Identify which cell holds the provided text, then report its (X, Y) central coordinate. 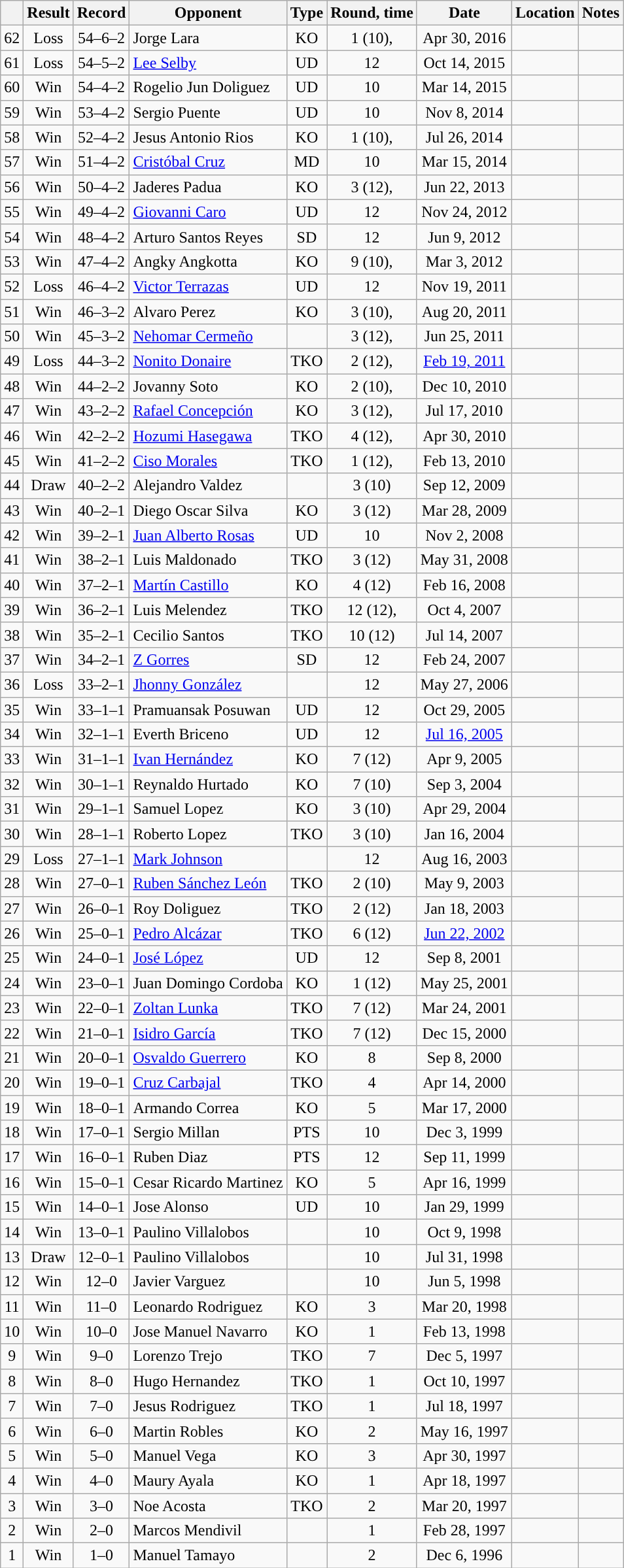
Everth Briceno (208, 735)
Nonito Donaire (208, 361)
MD (306, 162)
Diego Oscar Silva (208, 510)
22–0–1 (101, 1008)
Nov 19, 2011 (464, 286)
Apr 18, 1997 (464, 1480)
45 (12, 461)
Sergio Millan (208, 1133)
Z Gorres (208, 659)
Dec 3, 1999 (464, 1133)
Mar 3, 2012 (464, 261)
10 (12) (372, 635)
20 (12, 1082)
Rafael Concepción (208, 411)
59 (12, 112)
Mar 20, 1998 (464, 1307)
1–0 (101, 1556)
Armando Correa (208, 1108)
60 (12, 88)
Zoltan Lunka (208, 1008)
Roy Doliguez (208, 909)
42 (12, 535)
41 (12, 560)
Feb 16, 2008 (464, 585)
1 (12) (372, 983)
Hugo Hernandez (208, 1381)
Apr 30, 2016 (464, 38)
32–1–1 (101, 735)
Alvaro Perez (208, 312)
Javier Varguez (208, 1282)
25–0–1 (101, 933)
Jan 18, 2003 (464, 909)
Oct 9, 1998 (464, 1232)
Jul 31, 1998 (464, 1257)
Sep 8, 2001 (464, 958)
1 (12), (372, 461)
Jesus Antonio Rios (208, 137)
Jun 22, 2013 (464, 187)
Angky Angkotta (208, 261)
15–0–1 (101, 1182)
34 (12, 735)
Martin Robles (208, 1431)
Jaderes Padua (208, 187)
Jul 17, 2010 (464, 411)
6–0 (101, 1431)
3–0 (101, 1505)
Apr 29, 2004 (464, 809)
40–2–2 (101, 486)
38–2–1 (101, 560)
2 (10), (372, 386)
38 (12, 635)
2 (10) (372, 884)
40–2–1 (101, 510)
Jan 16, 2004 (464, 834)
26–0–1 (101, 909)
17–0–1 (101, 1133)
Dec 10, 2010 (464, 386)
Oct 4, 2007 (464, 610)
Jhonny González (208, 684)
Jun 5, 1998 (464, 1282)
4 (12) (372, 585)
Pramuansak Posuwan (208, 709)
Jan 29, 1999 (464, 1207)
17 (12, 1158)
53–4–2 (101, 112)
47 (12, 411)
20–0–1 (101, 1058)
Location (545, 13)
23 (12, 1008)
Jesus Rodriguez (208, 1406)
Martín Castillo (208, 585)
28–1–1 (101, 834)
Mar 14, 2015 (464, 88)
May 31, 2008 (464, 560)
Cesar Ricardo Martinez (208, 1182)
6 (12) (372, 933)
9–0 (101, 1356)
15 (12, 1207)
44–2–2 (101, 386)
Osvaldo Guerrero (208, 1058)
37–2–1 (101, 585)
35–2–1 (101, 635)
43 (12, 510)
12 (12), (372, 610)
2–0 (101, 1531)
13–0–1 (101, 1232)
Jorge Lara (208, 38)
10–0 (101, 1331)
19 (12, 1108)
44–3–2 (101, 361)
Cecilio Santos (208, 635)
Ivan Hernández (208, 759)
51–4–2 (101, 162)
Jose Manuel Navarro (208, 1331)
45–3–2 (101, 337)
2 (12), (372, 361)
11 (12, 1307)
Ruben Sánchez León (208, 884)
56 (12, 187)
Sep 8, 2000 (464, 1058)
30 (12, 834)
Apr 30, 1997 (464, 1456)
48 (12, 386)
Feb 28, 1997 (464, 1531)
Mar 24, 2001 (464, 1008)
Cruz Carbajal (208, 1082)
52–4–2 (101, 137)
Date (464, 13)
24–0–1 (101, 958)
12–0–1 (101, 1257)
Arturo Santos Reyes (208, 237)
39 (12, 610)
Pedro Alcázar (208, 933)
47–4–2 (101, 261)
32 (12, 784)
Jose Alonso (208, 1207)
Apr 14, 2000 (464, 1082)
Apr 30, 2010 (464, 436)
7 (10) (372, 784)
46–4–2 (101, 286)
May 9, 2003 (464, 884)
23–0–1 (101, 983)
12–0 (101, 1282)
Mar 28, 2009 (464, 510)
24 (12, 983)
Feb 13, 1998 (464, 1331)
14–0–1 (101, 1207)
58 (12, 137)
40 (12, 585)
49 (12, 361)
Record (101, 13)
May 27, 2006 (464, 684)
30–1–1 (101, 784)
Nov 2, 2008 (464, 535)
54–4–2 (101, 88)
Ciso Morales (208, 461)
Mar 20, 1997 (464, 1505)
27–0–1 (101, 884)
Luis Melendez (208, 610)
3 (10), (372, 312)
46–3–2 (101, 312)
54–6–2 (101, 38)
25 (12, 958)
4–0 (101, 1480)
44 (12, 486)
16 (12, 1182)
Jul 16, 2005 (464, 735)
8–0 (101, 1381)
Lorenzo Trejo (208, 1356)
54 (12, 237)
4 (12), (372, 436)
61 (12, 63)
Dec 6, 1996 (464, 1556)
Leonardo Rodriguez (208, 1307)
Feb 24, 2007 (464, 659)
41–2–2 (101, 461)
Opponent (208, 13)
Jul 26, 2014 (464, 137)
Sep 12, 2009 (464, 486)
Result (48, 13)
46 (12, 436)
Dec 5, 1997 (464, 1356)
36 (12, 684)
Lee Selby (208, 63)
50 (12, 337)
Giovanni Caro (208, 212)
33–2–1 (101, 684)
Feb 13, 2010 (464, 461)
Oct 10, 1997 (464, 1381)
Jun 25, 2011 (464, 337)
50–4–2 (101, 187)
Reynaldo Hurtado (208, 784)
18 (12, 1133)
51 (12, 312)
43–2–2 (101, 411)
Oct 29, 2005 (464, 709)
Dec 15, 2000 (464, 1033)
May 25, 2001 (464, 983)
5–0 (101, 1456)
Jul 18, 1997 (464, 1406)
Luis Maldonado (208, 560)
14 (12, 1232)
Hozumi Hasegawa (208, 436)
Maury Ayala (208, 1480)
16–0–1 (101, 1158)
Aug 16, 2003 (464, 859)
Manuel Vega (208, 1456)
Round, time (372, 13)
35 (12, 709)
Sep 3, 2004 (464, 784)
21 (12, 1058)
Jun 22, 2002 (464, 933)
2 (12) (372, 909)
Oct 14, 2015 (464, 63)
53 (12, 261)
Cristóbal Cruz (208, 162)
57 (12, 162)
Jul 14, 2007 (464, 635)
May 16, 1997 (464, 1431)
Feb 19, 2011 (464, 361)
54–5–2 (101, 63)
Roberto Lopez (208, 834)
Jovanny Soto (208, 386)
Noe Acosta (208, 1505)
Notes (600, 13)
39–2–1 (101, 535)
Apr 16, 1999 (464, 1182)
22 (12, 1033)
27 (12, 909)
33 (12, 759)
Aug 20, 2011 (464, 312)
36–2–1 (101, 610)
28 (12, 884)
9 (10), (372, 261)
Sergio Puente (208, 112)
21–0–1 (101, 1033)
62 (12, 38)
29–1–1 (101, 809)
55 (12, 212)
34–2–1 (101, 659)
Manuel Tamayo (208, 1556)
26 (12, 933)
29 (12, 859)
Isidro García (208, 1033)
6 (12, 1431)
18–0–1 (101, 1108)
José López (208, 958)
Juan Domingo Cordoba (208, 983)
Marcos Mendivil (208, 1531)
Alejandro Valdez (208, 486)
42–2–2 (101, 436)
27–1–1 (101, 859)
Samuel Lopez (208, 809)
Nehomar Cermeño (208, 337)
11–0 (101, 1307)
49–4–2 (101, 212)
Ruben Diaz (208, 1158)
Rogelio Jun Doliguez (208, 88)
Apr 9, 2005 (464, 759)
9 (12, 1356)
33–1–1 (101, 709)
Mar 17, 2000 (464, 1108)
37 (12, 659)
7–0 (101, 1406)
Juan Alberto Rosas (208, 535)
Type (306, 13)
Sep 11, 1999 (464, 1158)
19–0–1 (101, 1082)
Victor Terrazas (208, 286)
Nov 24, 2012 (464, 212)
Jun 9, 2012 (464, 237)
52 (12, 286)
31–1–1 (101, 759)
Mark Johnson (208, 859)
31 (12, 809)
Nov 8, 2014 (464, 112)
48–4–2 (101, 237)
13 (12, 1257)
Mar 15, 2014 (464, 162)
